Extract the (X, Y) coordinate from the center of the cell holding the provided text.  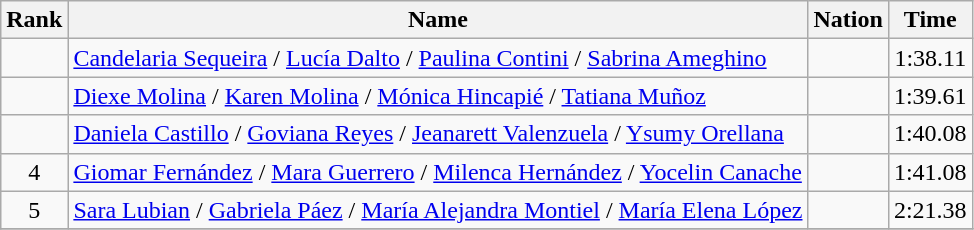
Candelaria Sequeira / Lucía Dalto / Paulina Contini / Sabrina Ameghino (438, 58)
Diexe Molina / Karen Molina / Mónica Hincapié / Tatiana Muñoz (438, 96)
1:38.11 (930, 58)
4 (34, 172)
1:40.08 (930, 134)
Time (930, 20)
1:41.08 (930, 172)
Daniela Castillo / Goviana Reyes / Jeanarett Valenzuela / Ysumy Orellana (438, 134)
Giomar Fernández / Mara Guerrero / Milenca Hernández / Yocelin Canache (438, 172)
1:39.61 (930, 96)
Sara Lubian / Gabriela Páez / María Alejandra Montiel / María Elena López (438, 210)
5 (34, 210)
Nation (848, 20)
2:21.38 (930, 210)
Name (438, 20)
Rank (34, 20)
